Return the (x, y) coordinate for the center point of the cell that contains the specified text.  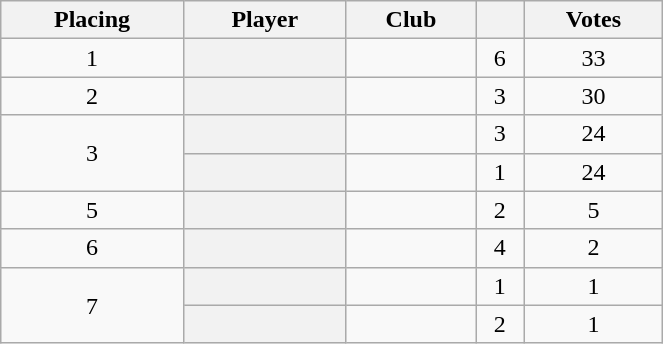
4 (500, 248)
Placing (92, 20)
Club (410, 20)
30 (594, 96)
33 (594, 58)
7 (92, 305)
Player (264, 20)
Votes (594, 20)
